Scan for the cell matching the given text and deliver its [X, Y] coordinate at center. 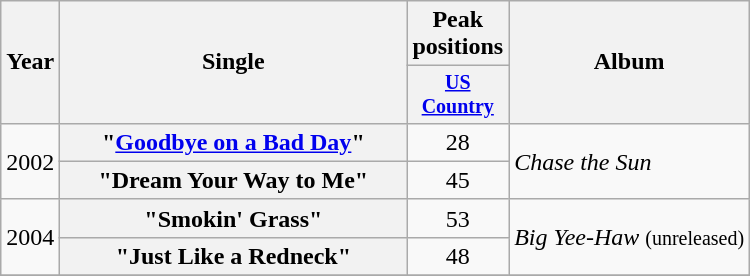
28 [458, 142]
Album [630, 62]
Single [234, 62]
48 [458, 256]
2002 [30, 161]
"Just Like a Redneck" [234, 256]
"Smokin' Grass" [234, 218]
Peak positions [458, 34]
Chase the Sun [630, 161]
"Goodbye on a Bad Day" [234, 142]
"Dream Your Way to Me" [234, 180]
US Country [458, 94]
45 [458, 180]
Big Yee-Haw (unreleased) [630, 237]
2004 [30, 237]
53 [458, 218]
Year [30, 62]
